Capture the cell that displays the provided text and extract its (x, y) central coordinate. 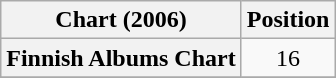
16 (288, 58)
Position (288, 20)
Finnish Albums Chart (121, 58)
Chart (2006) (121, 20)
